Pinpoint the cell where the given text exists, returning its [X, Y] midpoint coordinate. 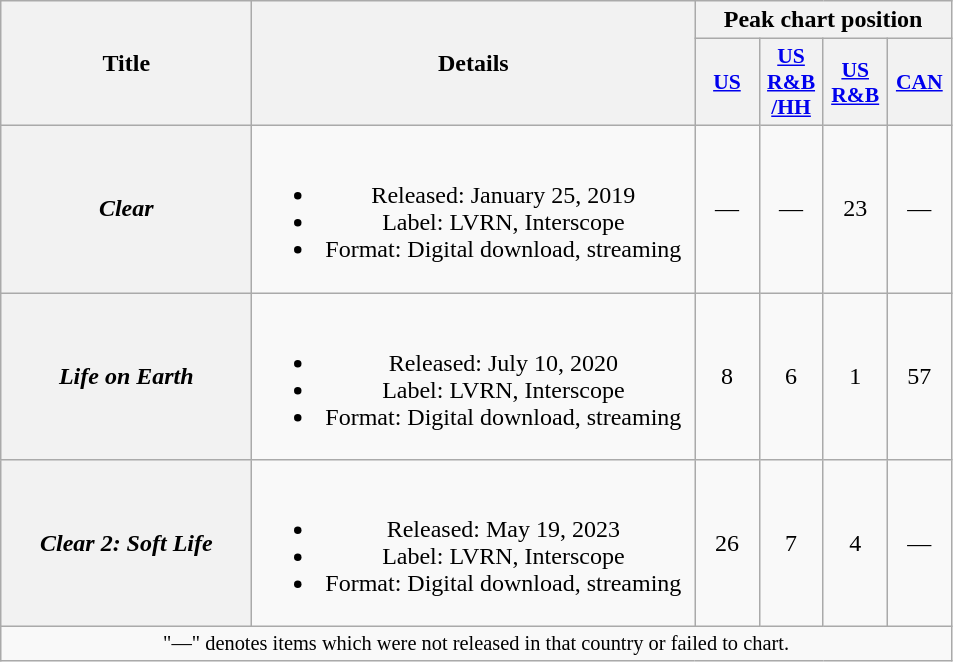
8 [727, 376]
26 [727, 544]
Title [126, 64]
CAN [919, 82]
"—" denotes items which were not released in that country or failed to chart. [476, 644]
Peak chart position [823, 20]
4 [855, 544]
7 [791, 544]
Details [474, 64]
USR&B/HH [791, 82]
USR&B [855, 82]
Released: January 25, 2019Label: LVRN, InterscopeFormat: Digital download, streaming [474, 208]
57 [919, 376]
1 [855, 376]
Released: July 10, 2020Label: LVRN, InterscopeFormat: Digital download, streaming [474, 376]
Clear [126, 208]
6 [791, 376]
Clear 2: Soft Life [126, 544]
23 [855, 208]
US [727, 82]
Life on Earth [126, 376]
Released: May 19, 2023Label: LVRN, InterscopeFormat: Digital download, streaming [474, 544]
